Output the [X, Y] coordinate of the center of the cell containing the given text.  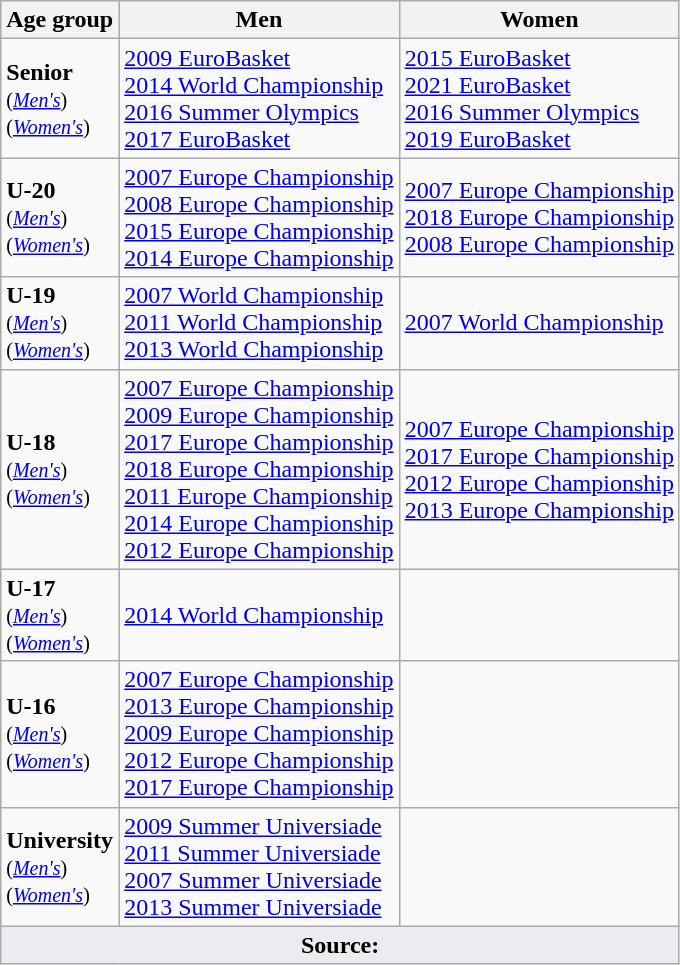
Senior (Men's) (Women's) [60, 98]
2007 Europe Championship 2008 Europe Championship 2015 Europe Championship 2014 Europe Championship [259, 218]
U-17 (Men's) (Women's) [60, 615]
U-18 (Men's) (Women's) [60, 469]
U-19 (Men's) (Women's) [60, 323]
2007 Europe Championship 2013 Europe Championship 2009 Europe Championship 2012 Europe Championship 2017 Europe Championship [259, 734]
Age group [60, 20]
Women [539, 20]
U-16 (Men's) (Women's) [60, 734]
2014 World Championship [259, 615]
2015 EuroBasket 2021 EuroBasket 2016 Summer Olympics 2019 EuroBasket [539, 98]
2007 Europe Championship 2018 Europe Championship 2008 Europe Championship [539, 218]
Source: [340, 945]
University (Men's) (Women's) [60, 866]
2007 Europe Championship 2017 Europe Championship 2012 Europe Championship 2013 Europe Championship [539, 469]
U-20 (Men's) (Women's) [60, 218]
2009 EuroBasket 2014 World Championship 2016 Summer Olympics 2017 EuroBasket [259, 98]
Men [259, 20]
2007 World Championship 2011 World Championship 2013 World Championship [259, 323]
2007 World Championship [539, 323]
2009 Summer Universiade 2011 Summer Universiade 2007 Summer Universiade 2013 Summer Universiade [259, 866]
